Provide the [x, y] coordinate of the cell's center where the given text is located.  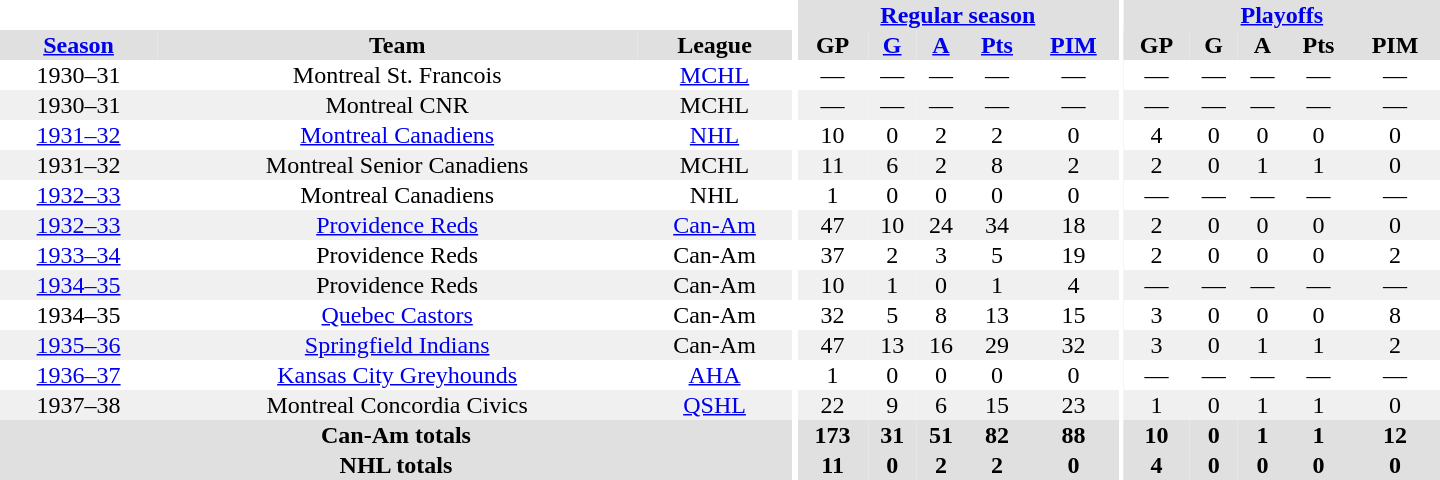
1935–36 [78, 345]
AHA [714, 375]
QSHL [714, 405]
Playoffs [1282, 15]
1933–34 [78, 255]
173 [832, 435]
34 [996, 225]
League [714, 45]
Regular season [958, 15]
31 [892, 435]
Montreal St. Francois [397, 75]
12 [1395, 435]
19 [1074, 255]
88 [1074, 435]
18 [1074, 225]
22 [832, 405]
Team [397, 45]
Montreal Concordia Civics [397, 405]
Montreal CNR [397, 105]
9 [892, 405]
1937–38 [78, 405]
24 [942, 225]
Quebec Castors [397, 315]
NHL totals [396, 465]
Can-Am totals [396, 435]
23 [1074, 405]
Springfield Indians [397, 345]
51 [942, 435]
82 [996, 435]
29 [996, 345]
Montreal Senior Canadiens [397, 165]
Season [78, 45]
1936–37 [78, 375]
Kansas City Greyhounds [397, 375]
37 [832, 255]
16 [942, 345]
